Find where the given text appears and provide that cell's center as (x, y) coordinate. 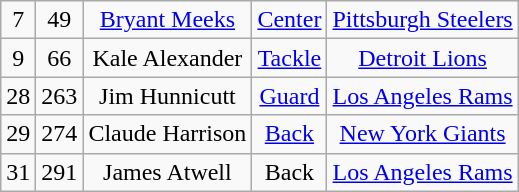
Center (290, 20)
New York Giants (422, 134)
Bryant Meeks (168, 20)
Jim Hunnicutt (168, 96)
29 (18, 134)
7 (18, 20)
263 (60, 96)
Kale Alexander (168, 58)
Tackle (290, 58)
9 (18, 58)
Pittsburgh Steelers (422, 20)
291 (60, 172)
28 (18, 96)
Claude Harrison (168, 134)
49 (60, 20)
66 (60, 58)
James Atwell (168, 172)
Detroit Lions (422, 58)
274 (60, 134)
Guard (290, 96)
31 (18, 172)
